From the cell containing the given text, extract its center point as [x, y] coordinate. 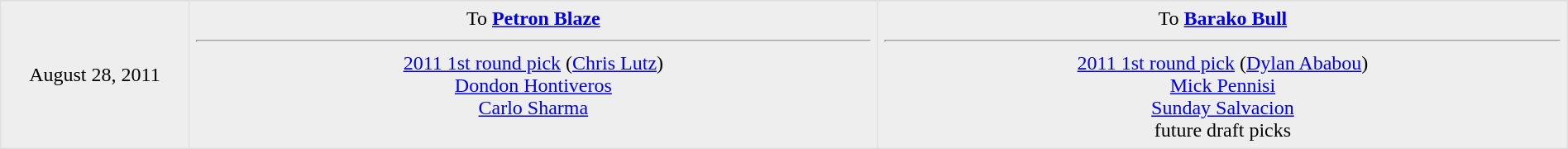
To Barako Bull2011 1st round pick (Dylan Ababou)Mick PennisiSunday Salvacionfuture draft picks [1223, 74]
August 28, 2011 [94, 74]
To Petron Blaze2011 1st round pick (Chris Lutz)Dondon HontiverosCarlo Sharma [533, 74]
